Extract the (x, y) coordinate from the center of the cell holding the provided text.  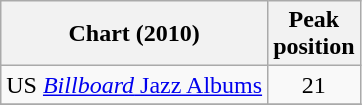
US Billboard Jazz Albums (134, 85)
21 (314, 85)
Peakposition (314, 34)
Chart (2010) (134, 34)
